Search for the cell housing the specified text and yield its (X, Y) center coordinate. 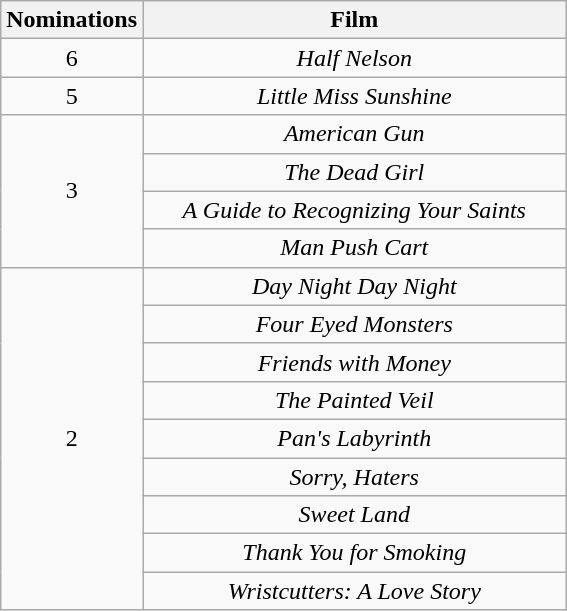
American Gun (354, 134)
Thank You for Smoking (354, 553)
Sorry, Haters (354, 477)
The Dead Girl (354, 172)
Four Eyed Monsters (354, 324)
A Guide to Recognizing Your Saints (354, 210)
Nominations (72, 20)
Film (354, 20)
Sweet Land (354, 515)
Day Night Day Night (354, 286)
Little Miss Sunshine (354, 96)
Friends with Money (354, 362)
The Painted Veil (354, 400)
5 (72, 96)
3 (72, 191)
Half Nelson (354, 58)
Wristcutters: A Love Story (354, 591)
Pan's Labyrinth (354, 438)
6 (72, 58)
Man Push Cart (354, 248)
2 (72, 438)
